Identify which cell holds the provided text, then report its (X, Y) central coordinate. 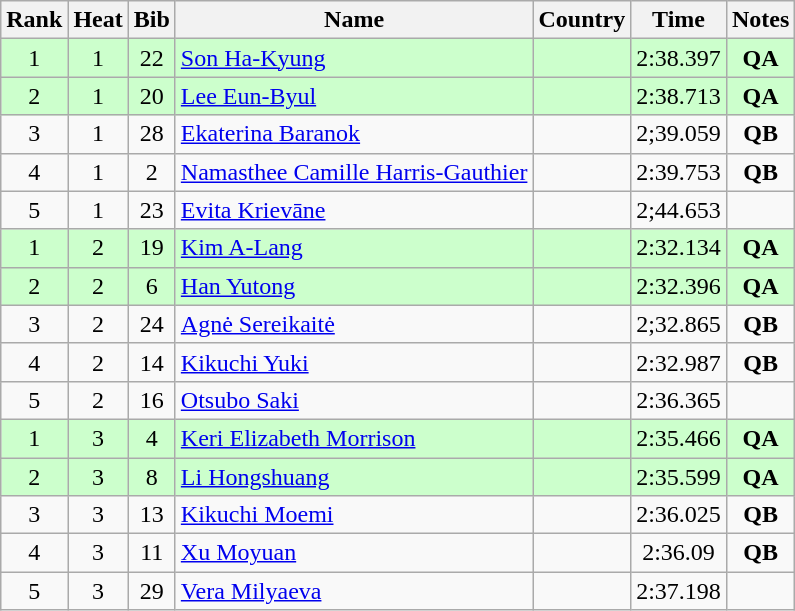
19 (152, 248)
Xu Moyuan (354, 553)
6 (152, 286)
Vera Milyaeva (354, 591)
13 (152, 515)
2:38.713 (679, 96)
2:36.025 (679, 515)
2:38.397 (679, 58)
Kim A-Lang (354, 248)
Country (582, 20)
11 (152, 553)
Han Yutong (354, 286)
Name (354, 20)
23 (152, 210)
Lee Eun-Byul (354, 96)
8 (152, 477)
2:32.134 (679, 248)
Namasthee Camille Harris-Gauthier (354, 172)
Son Ha-Kyung (354, 58)
Rank (34, 20)
22 (152, 58)
14 (152, 362)
Notes (760, 20)
2:37.198 (679, 591)
2:35.466 (679, 438)
Keri Elizabeth Morrison (354, 438)
Kikuchi Moemi (354, 515)
Agnė Sereikaitė (354, 324)
2:35.599 (679, 477)
Bib (152, 20)
Heat (98, 20)
2:39.753 (679, 172)
2:36.09 (679, 553)
2:32.396 (679, 286)
2:32.987 (679, 362)
Kikuchi Yuki (354, 362)
24 (152, 324)
Evita Krievāne (354, 210)
2;39.059 (679, 134)
Ekaterina Baranok (354, 134)
20 (152, 96)
2;32.865 (679, 324)
Otsubo Saki (354, 400)
29 (152, 591)
28 (152, 134)
Li Hongshuang (354, 477)
2:36.365 (679, 400)
Time (679, 20)
16 (152, 400)
2;44.653 (679, 210)
